Extract the [x, y] coordinate from the center of the cell holding the provided text.  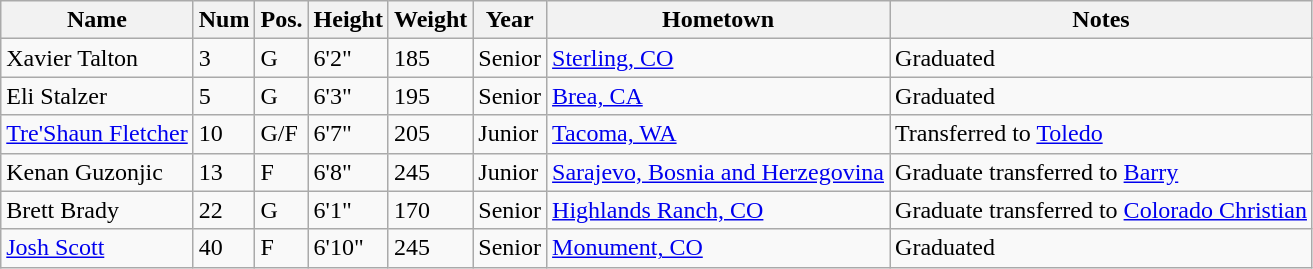
Sarajevo, Bosnia and Herzegovina [718, 172]
Hometown [718, 20]
6'1" [348, 210]
10 [224, 134]
Height [348, 20]
Transferred to Toledo [1102, 134]
Graduate transferred to Barry [1102, 172]
6'2" [348, 58]
Graduate transferred to Colorado Christian [1102, 210]
170 [430, 210]
195 [430, 96]
Sterling, CO [718, 58]
Name [97, 20]
Monument, CO [718, 248]
Brett Brady [97, 210]
3 [224, 58]
Num [224, 20]
Tre'Shaun Fletcher [97, 134]
Highlands Ranch, CO [718, 210]
Year [510, 20]
5 [224, 96]
185 [430, 58]
40 [224, 248]
205 [430, 134]
Eli Stalzer [97, 96]
G/F [282, 134]
13 [224, 172]
6'8" [348, 172]
Weight [430, 20]
6'3" [348, 96]
6'7" [348, 134]
Brea, CA [718, 96]
Pos. [282, 20]
Kenan Guzonjic [97, 172]
Xavier Talton [97, 58]
Tacoma, WA [718, 134]
22 [224, 210]
6'10" [348, 248]
Josh Scott [97, 248]
Notes [1102, 20]
